Return [X, Y] of the center of cell containing provided text 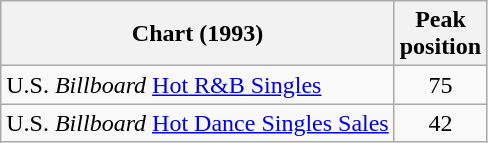
Chart (1993) [198, 34]
U.S. Billboard Hot Dance Singles Sales [198, 123]
75 [440, 85]
42 [440, 123]
Peakposition [440, 34]
U.S. Billboard Hot R&B Singles [198, 85]
